From the cell containing the given text, extract its center point as [x, y] coordinate. 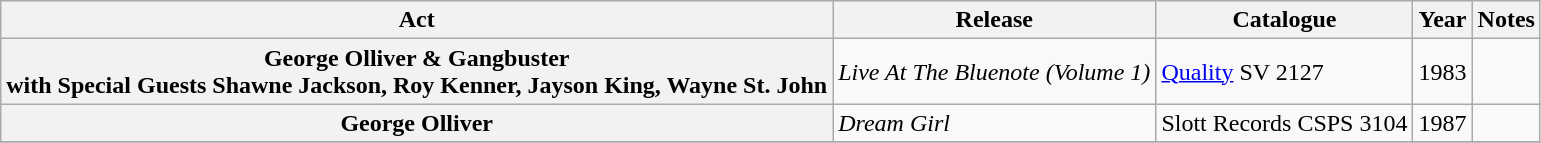
Notes [1506, 20]
George Olliver [417, 123]
George Olliver & Gangbusterwith Special Guests Shawne Jackson, Roy Kenner, Jayson King, Wayne St. John [417, 72]
Catalogue [1284, 20]
Act [417, 20]
Quality SV 2127 [1284, 72]
1987 [1442, 123]
Slott Records CSPS 3104 [1284, 123]
Live At The Bluenote (Volume 1) [994, 72]
Dream Girl [994, 123]
Year [1442, 20]
1983 [1442, 72]
Release [994, 20]
